Capture the cell that displays the provided text and extract its (x, y) central coordinate. 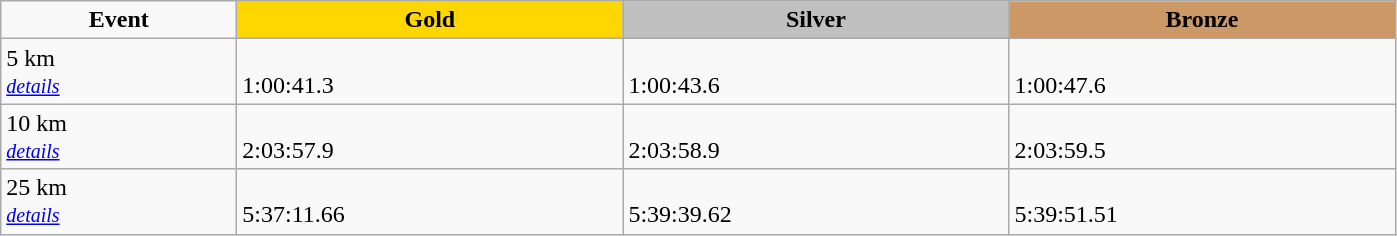
Bronze (1202, 20)
5:37:11.66 (430, 202)
5 km details (119, 72)
1:00:47.6 (1202, 72)
10 km details (119, 136)
5:39:51.51 (1202, 202)
Event (119, 20)
2:03:58.9 (816, 136)
1:00:41.3 (430, 72)
2:03:59.5 (1202, 136)
2:03:57.9 (430, 136)
25 km details (119, 202)
1:00:43.6 (816, 72)
Gold (430, 20)
5:39:39.62 (816, 202)
Silver (816, 20)
